Find where the given text appears and provide that cell's center as [x, y] coordinate. 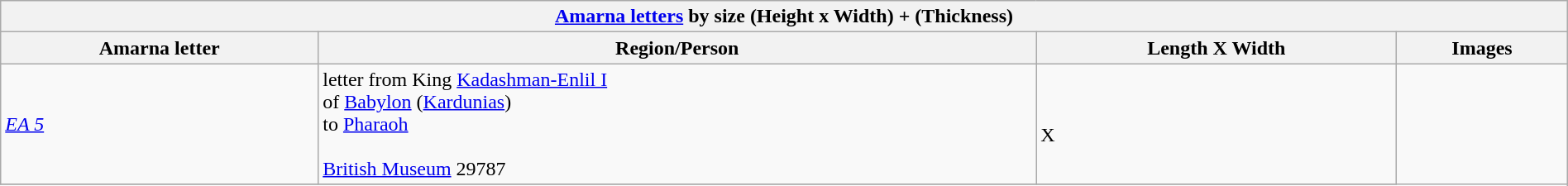
X [1217, 124]
Images [1482, 48]
Amarna letters by size (Height x Width) + (Thickness) [784, 17]
Amarna letter [160, 48]
Region/Person [677, 48]
Length X Width [1217, 48]
letter from King Kadashman-Enlil I of Babylon (Kardunias) to Pharaoh British Museum 29787 [677, 124]
EA 5 [160, 124]
